Detect which cell encompasses the target text, then output its [x, y] center coordinate. 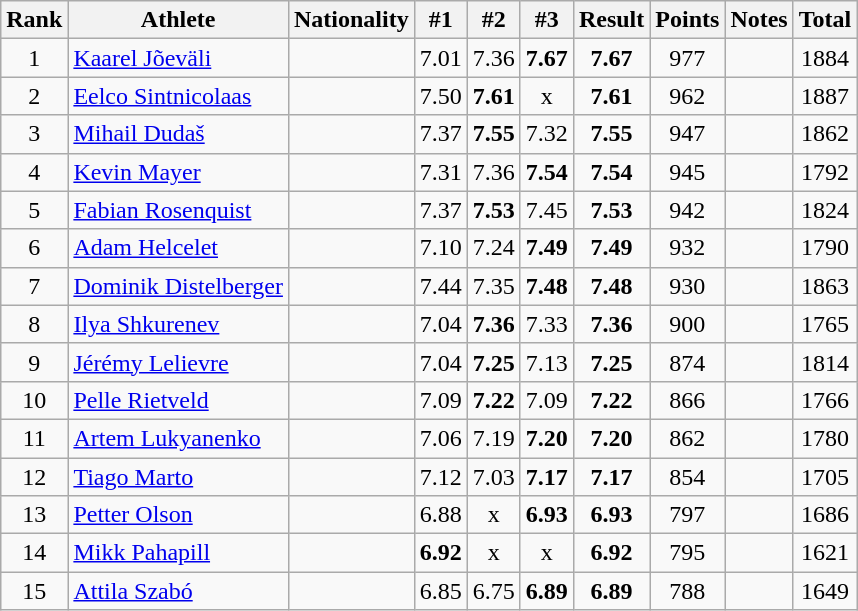
1765 [825, 324]
9 [34, 362]
1887 [825, 96]
Result [611, 20]
1862 [825, 134]
Tiago Marto [178, 477]
7.33 [546, 324]
962 [688, 96]
15 [34, 591]
7.50 [440, 96]
942 [688, 210]
Nationality [351, 20]
#2 [494, 20]
797 [688, 515]
947 [688, 134]
Petter Olson [178, 515]
6 [34, 248]
854 [688, 477]
Pelle Rietveld [178, 400]
13 [34, 515]
7.12 [440, 477]
1790 [825, 248]
Jérémy Lelievre [178, 362]
7.01 [440, 58]
Artem Lukyanenko [178, 438]
Kevin Mayer [178, 172]
5 [34, 210]
Notes [759, 20]
Dominik Distelberger [178, 286]
7.32 [546, 134]
6.88 [440, 515]
Mikk Pahapill [178, 553]
#1 [440, 20]
1766 [825, 400]
1814 [825, 362]
862 [688, 438]
900 [688, 324]
7.03 [494, 477]
7.19 [494, 438]
7.31 [440, 172]
7.06 [440, 438]
7.44 [440, 286]
11 [34, 438]
1 [34, 58]
788 [688, 591]
Athlete [178, 20]
932 [688, 248]
977 [688, 58]
Attila Szabó [178, 591]
Eelco Sintnicolaas [178, 96]
6.75 [494, 591]
6.85 [440, 591]
4 [34, 172]
Points [688, 20]
Adam Helcelet [178, 248]
Ilya Shkurenev [178, 324]
795 [688, 553]
Kaarel Jõeväli [178, 58]
1780 [825, 438]
1621 [825, 553]
1792 [825, 172]
Fabian Rosenquist [178, 210]
7.24 [494, 248]
945 [688, 172]
1649 [825, 591]
2 [34, 96]
1686 [825, 515]
Mihail Dudaš [178, 134]
866 [688, 400]
3 [34, 134]
1884 [825, 58]
930 [688, 286]
10 [34, 400]
14 [34, 553]
1705 [825, 477]
Rank [34, 20]
1863 [825, 286]
7.13 [546, 362]
7.45 [546, 210]
7.10 [440, 248]
1824 [825, 210]
7.35 [494, 286]
#3 [546, 20]
7 [34, 286]
874 [688, 362]
12 [34, 477]
8 [34, 324]
Total [825, 20]
